Return (x, y) of the center of cell containing provided text 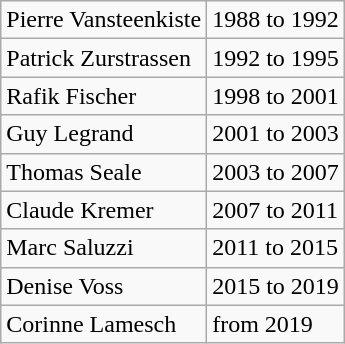
Guy Legrand (104, 134)
2003 to 2007 (276, 172)
Corinne Lamesch (104, 324)
2007 to 2011 (276, 210)
Rafik Fischer (104, 96)
1988 to 1992 (276, 20)
from 2019 (276, 324)
1998 to 2001 (276, 96)
1992 to 1995 (276, 58)
2001 to 2003 (276, 134)
Thomas Seale (104, 172)
Claude Kremer (104, 210)
Denise Voss (104, 286)
Marc Saluzzi (104, 248)
Pierre Vansteenkiste (104, 20)
2015 to 2019 (276, 286)
Patrick Zurstrassen (104, 58)
2011 to 2015 (276, 248)
